Extract the [x, y] coordinate from the center of the cell holding the provided text.  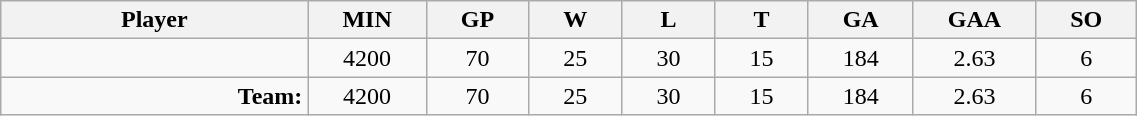
W [576, 20]
Team: [154, 96]
GP [477, 20]
L [668, 20]
GA [860, 20]
GAA [974, 20]
MIN [367, 20]
Player [154, 20]
T [762, 20]
SO [1086, 20]
